Output the (X, Y) coordinate of the center of the cell containing the given text.  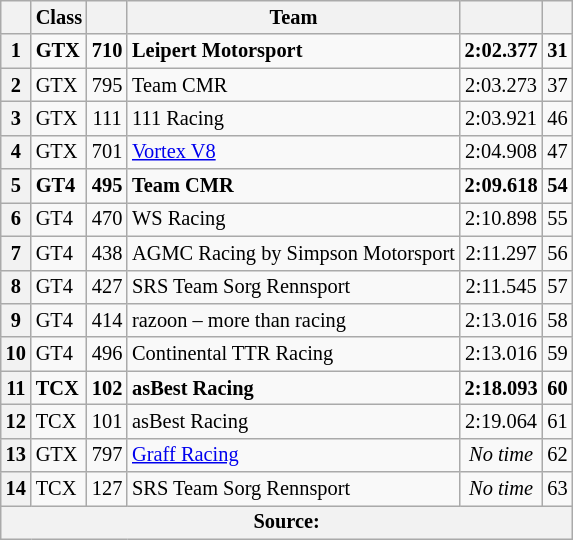
2 (16, 85)
7 (16, 253)
797 (107, 455)
razoon – more than racing (294, 320)
Leipert Motorsport (294, 51)
2:11.297 (502, 253)
AGMC Racing by Simpson Motorsport (294, 253)
2:11.545 (502, 287)
496 (107, 354)
4 (16, 152)
55 (557, 219)
Source: (287, 522)
63 (557, 489)
414 (107, 320)
56 (557, 253)
2:03.273 (502, 85)
2:04.908 (502, 152)
710 (107, 51)
46 (557, 118)
31 (557, 51)
11 (16, 388)
2:03.921 (502, 118)
8 (16, 287)
Continental TTR Racing (294, 354)
14 (16, 489)
701 (107, 152)
470 (107, 219)
438 (107, 253)
111 Racing (294, 118)
6 (16, 219)
Class (59, 17)
2:02.377 (502, 51)
2:10.898 (502, 219)
58 (557, 320)
9 (16, 320)
2:19.064 (502, 421)
101 (107, 421)
59 (557, 354)
54 (557, 186)
Team (294, 17)
127 (107, 489)
61 (557, 421)
10 (16, 354)
12 (16, 421)
13 (16, 455)
795 (107, 85)
102 (107, 388)
2:09.618 (502, 186)
47 (557, 152)
495 (107, 186)
111 (107, 118)
5 (16, 186)
37 (557, 85)
60 (557, 388)
57 (557, 287)
1 (16, 51)
62 (557, 455)
WS Racing (294, 219)
2:18.093 (502, 388)
3 (16, 118)
Graff Racing (294, 455)
427 (107, 287)
Vortex V8 (294, 152)
